Find where the given text appears and provide that cell's center as [X, Y] coordinate. 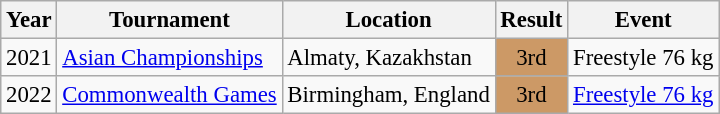
Tournament [170, 20]
Year [29, 20]
2022 [29, 95]
Almaty, Kazakhstan [388, 58]
Commonwealth Games [170, 95]
Location [388, 20]
Asian Championships [170, 58]
Birmingham, England [388, 95]
2021 [29, 58]
Event [644, 20]
Result [532, 20]
